Scan for the cell matching the given text and deliver its [x, y] coordinate at center. 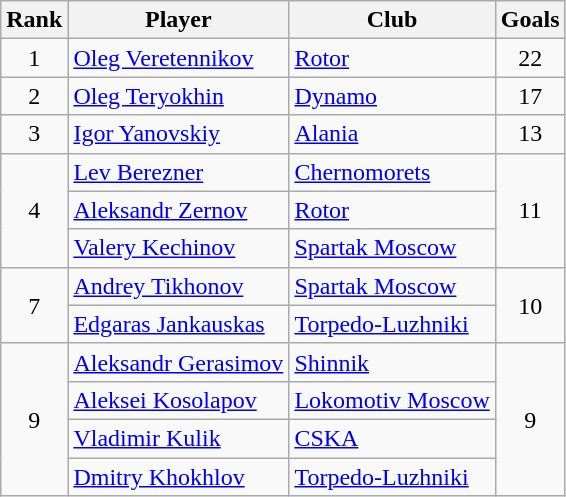
Oleg Teryokhin [178, 96]
Shinnik [392, 362]
Rank [34, 20]
Aleksandr Zernov [178, 210]
Andrey Tikhonov [178, 286]
Player [178, 20]
Valery Kechinov [178, 248]
Dmitry Khokhlov [178, 477]
Lokomotiv Moscow [392, 400]
1 [34, 58]
Aleksei Kosolapov [178, 400]
7 [34, 305]
11 [530, 210]
CSKA [392, 438]
Lev Berezner [178, 172]
22 [530, 58]
Chernomorets [392, 172]
4 [34, 210]
13 [530, 134]
3 [34, 134]
Vladimir Kulik [178, 438]
Alania [392, 134]
Igor Yanovskiy [178, 134]
10 [530, 305]
2 [34, 96]
17 [530, 96]
Dynamo [392, 96]
Aleksandr Gerasimov [178, 362]
Oleg Veretennikov [178, 58]
Goals [530, 20]
Club [392, 20]
Edgaras Jankauskas [178, 324]
